Provide the (x, y) coordinate of the cell's center where the given text is located.  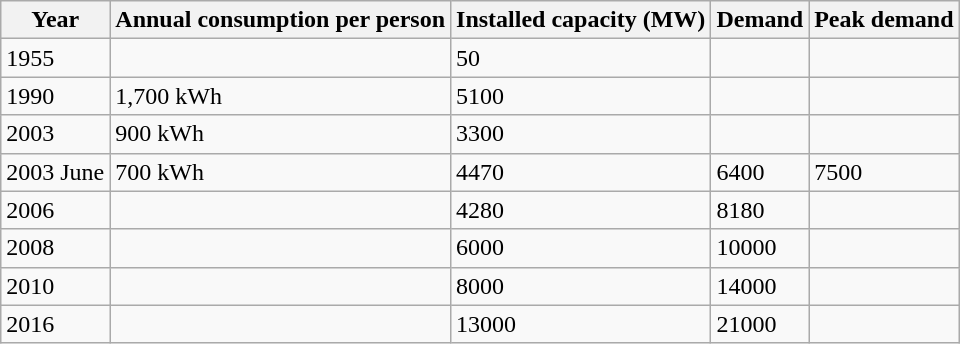
2003 (56, 134)
50 (581, 58)
Peak demand (884, 20)
2010 (56, 286)
4470 (581, 172)
2003 June (56, 172)
2016 (56, 324)
Demand (760, 20)
1990 (56, 96)
2006 (56, 210)
13000 (581, 324)
6400 (760, 172)
700 kWh (280, 172)
Installed capacity (MW) (581, 20)
14000 (760, 286)
Annual consumption per person (280, 20)
1955 (56, 58)
8180 (760, 210)
5100 (581, 96)
Year (56, 20)
21000 (760, 324)
4280 (581, 210)
900 kWh (280, 134)
10000 (760, 248)
7500 (884, 172)
8000 (581, 286)
3300 (581, 134)
2008 (56, 248)
1,700 kWh (280, 96)
6000 (581, 248)
